Capture the cell that displays the provided text and extract its (x, y) central coordinate. 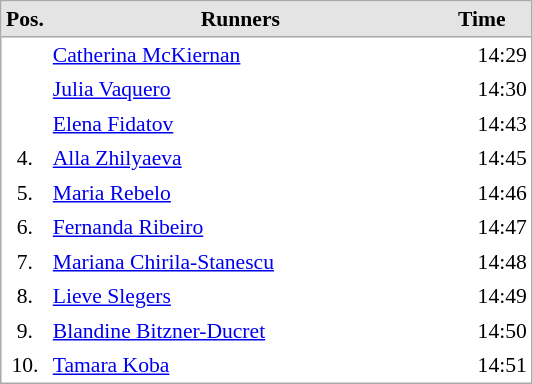
14:43 (482, 123)
Catherina McKiernan (240, 55)
9. (26, 331)
Blandine Bitzner-Ducret (240, 331)
Maria Rebelo (240, 193)
14:30 (482, 89)
4. (26, 158)
Elena Fidatov (240, 123)
Tamara Koba (240, 365)
6. (26, 227)
14:45 (482, 158)
Mariana Chirila-Stanescu (240, 261)
14:29 (482, 55)
Time (482, 20)
Fernanda Ribeiro (240, 227)
Pos. (26, 20)
5. (26, 193)
14:50 (482, 331)
14:46 (482, 193)
14:49 (482, 296)
Runners (240, 20)
14:48 (482, 261)
10. (26, 365)
7. (26, 261)
14:51 (482, 365)
Alla Zhilyaeva (240, 158)
8. (26, 296)
14:47 (482, 227)
Lieve Slegers (240, 296)
Julia Vaquero (240, 89)
